Find where the given text appears and provide that cell's center as [X, Y] coordinate. 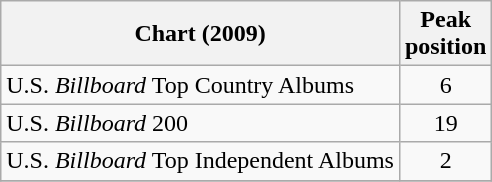
6 [445, 85]
U.S. Billboard 200 [200, 123]
U.S. Billboard Top Country Albums [200, 85]
2 [445, 161]
Peakposition [445, 34]
U.S. Billboard Top Independent Albums [200, 161]
19 [445, 123]
Chart (2009) [200, 34]
